Find where the given text appears and provide that cell's center as [X, Y] coordinate. 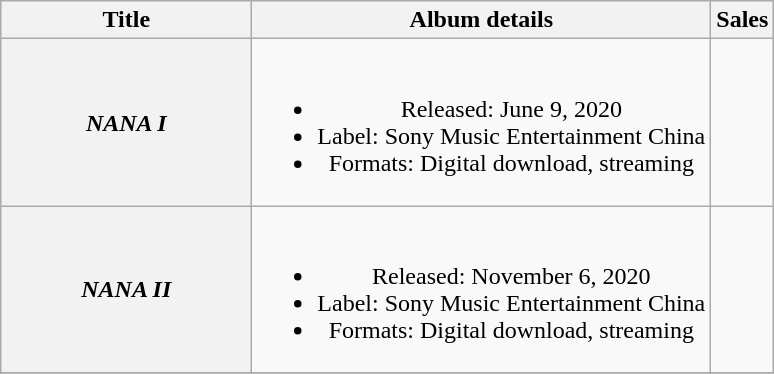
NANA II [126, 290]
Album details [482, 20]
Released: November 6, 2020Label: Sony Music Entertainment ChinaFormats: Digital download, streaming [482, 290]
Title [126, 20]
NANA I [126, 122]
Sales [742, 20]
Released: June 9, 2020Label: Sony Music Entertainment ChinaFormats: Digital download, streaming [482, 122]
